Determine the (x, y) coordinate at the center of the cell enclosing the given text.  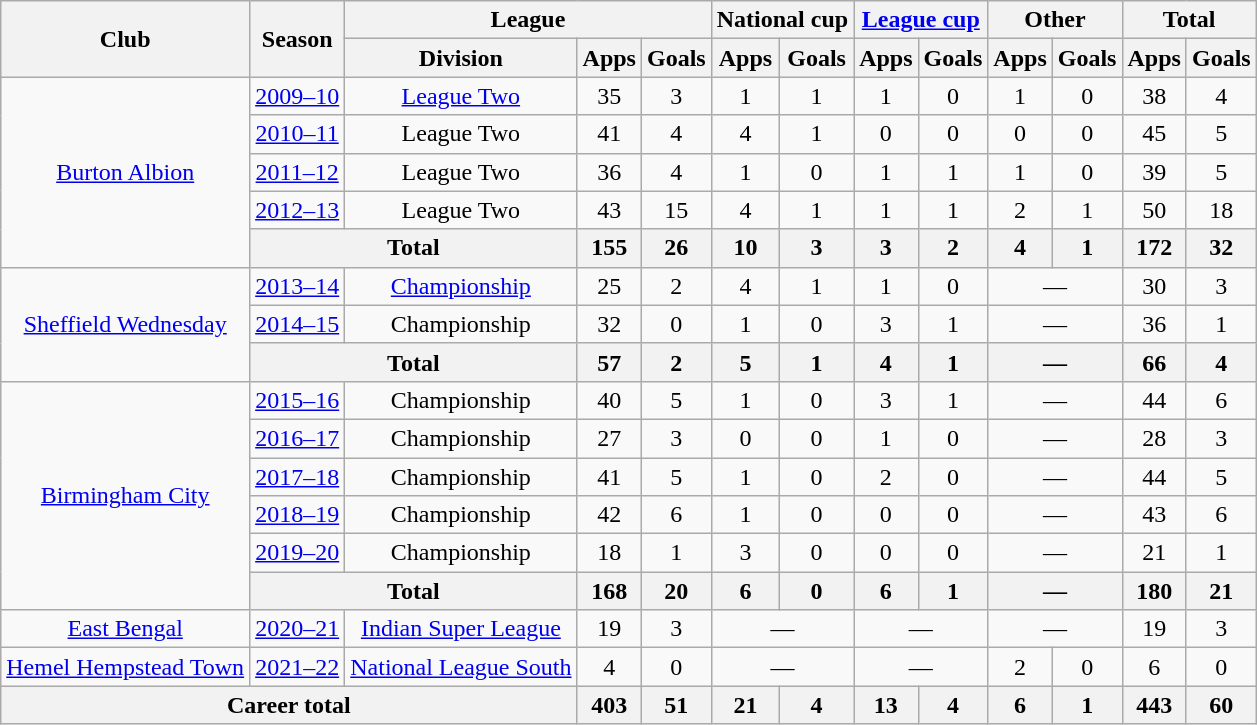
Birmingham City (126, 495)
155 (609, 248)
2011–12 (298, 172)
2020–21 (298, 629)
443 (1154, 705)
39 (1154, 172)
180 (1154, 591)
42 (609, 515)
Other (1055, 20)
Indian Super League (461, 629)
East Bengal (126, 629)
30 (1154, 286)
51 (676, 705)
2014–15 (298, 324)
Club (126, 39)
45 (1154, 134)
50 (1154, 210)
2017–18 (298, 477)
National League South (461, 667)
66 (1154, 362)
League (528, 20)
27 (609, 438)
2012–13 (298, 210)
40 (609, 400)
Career total (289, 705)
28 (1154, 438)
Hemel Hempstead Town (126, 667)
13 (886, 705)
26 (676, 248)
25 (609, 286)
Burton Albion (126, 172)
168 (609, 591)
2010–11 (298, 134)
403 (609, 705)
Division (461, 58)
15 (676, 210)
20 (676, 591)
172 (1154, 248)
2019–20 (298, 553)
2015–16 (298, 400)
10 (745, 248)
2016–17 (298, 438)
2018–19 (298, 515)
38 (1154, 96)
60 (1221, 705)
Sheffield Wednesday (126, 324)
2021–22 (298, 667)
35 (609, 96)
League cup (921, 20)
57 (609, 362)
2009–10 (298, 96)
National cup (782, 20)
Season (298, 39)
2013–14 (298, 286)
